Detect which cell encompasses the target text, then output its [x, y] center coordinate. 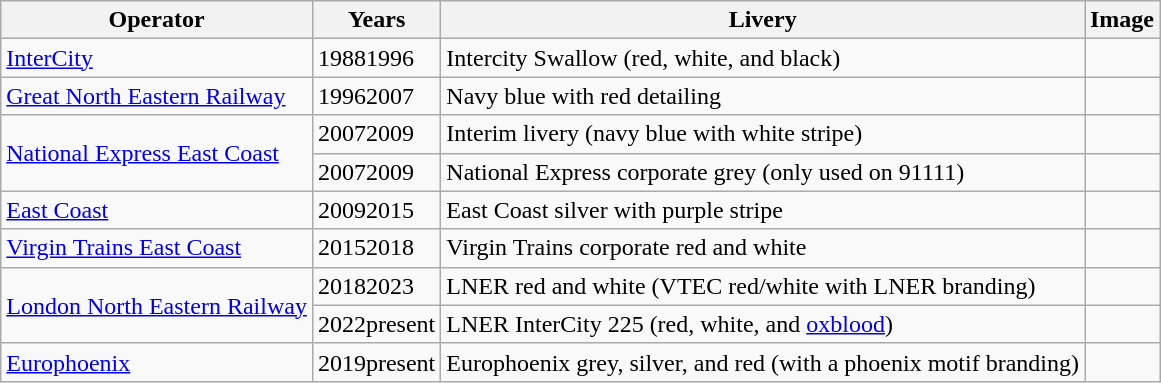
Years [376, 20]
Operator [157, 20]
Interim livery (navy blue with white stripe) [763, 134]
20182023 [376, 286]
19962007 [376, 96]
National Express East Coast [157, 153]
Virgin Trains corporate red and white [763, 248]
Great North Eastern Railway [157, 96]
LNER InterCity 225 (red, white, and oxblood) [763, 324]
2019present [376, 362]
Livery [763, 20]
London North Eastern Railway [157, 305]
East Coast silver with purple stripe [763, 210]
Europhoenix grey, silver, and red (with a phoenix motif branding) [763, 362]
Europhoenix [157, 362]
Virgin Trains East Coast [157, 248]
National Express corporate grey (only used on 91111) [763, 172]
Navy blue with red detailing [763, 96]
20152018 [376, 248]
InterCity [157, 58]
Image [1122, 20]
Intercity Swallow (red, white, and black) [763, 58]
19881996 [376, 58]
2022present [376, 324]
20092015 [376, 210]
LNER red and white (VTEC red/white with LNER branding) [763, 286]
East Coast [157, 210]
